From the cell containing the given text, extract its center point as (x, y) coordinate. 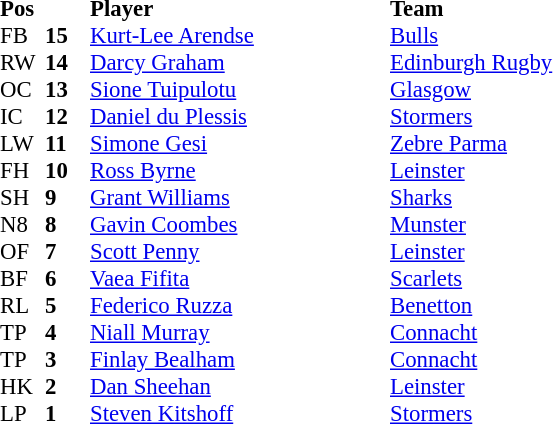
RW (22, 62)
LW (22, 144)
3 (68, 360)
Darcy Graham (240, 62)
12 (68, 116)
14 (68, 62)
8 (68, 224)
BF (22, 278)
11 (68, 144)
FH (22, 170)
7 (68, 252)
15 (68, 36)
OC (22, 90)
Gavin Coombes (240, 224)
Simone Gesi (240, 144)
Finlay Bealham (240, 360)
6 (68, 278)
10 (68, 170)
Vaea Fifita (240, 278)
Scott Penny (240, 252)
5 (68, 306)
9 (68, 198)
Ross Byrne (240, 170)
Dan Sheehan (240, 386)
Kurt-Lee Arendse (240, 36)
HK (22, 386)
SH (22, 198)
OF (22, 252)
13 (68, 90)
2 (68, 386)
Sione Tuipulotu (240, 90)
FB (22, 36)
Daniel du Plessis (240, 116)
Grant Williams (240, 198)
N8 (22, 224)
Federico Ruzza (240, 306)
4 (68, 332)
IC (22, 116)
Niall Murray (240, 332)
RL (22, 306)
